Determine the [x, y] coordinate at the center of the cell enclosing the given text.  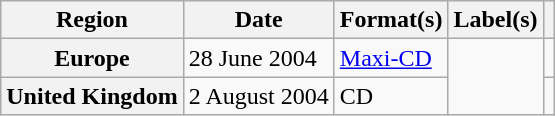
Europe [92, 58]
United Kingdom [92, 96]
Date [258, 20]
28 June 2004 [258, 58]
CD [391, 96]
Format(s) [391, 20]
Label(s) [496, 20]
Region [92, 20]
2 August 2004 [258, 96]
Maxi-CD [391, 58]
